Return the (x, y) coordinate for the center point of the cell that contains the specified text.  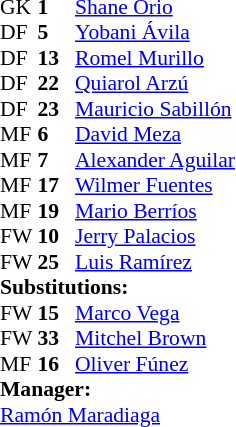
19 (57, 211)
Oliver Fúnez (155, 364)
13 (57, 58)
Yobani Ávila (155, 33)
5 (57, 33)
7 (57, 160)
25 (57, 262)
Manager: (118, 389)
David Meza (155, 135)
Mauricio Sabillón (155, 109)
Mario Berríos (155, 211)
10 (57, 237)
6 (57, 135)
Jerry Palacios (155, 237)
15 (57, 313)
23 (57, 109)
Marco Vega (155, 313)
22 (57, 83)
Quiarol Arzú (155, 83)
Substitutions: (118, 287)
33 (57, 339)
Mitchel Brown (155, 339)
Romel Murillo (155, 58)
Alexander Aguilar (155, 160)
16 (57, 364)
Wilmer Fuentes (155, 185)
17 (57, 185)
Luis Ramírez (155, 262)
